Search for the cell housing the specified text and yield its [X, Y] center coordinate. 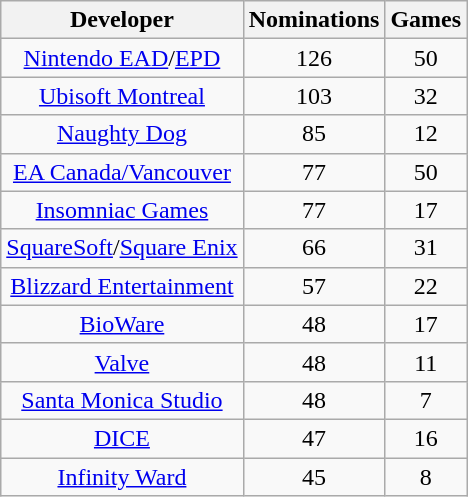
57 [314, 286]
12 [426, 134]
Infinity Ward [122, 477]
126 [314, 58]
Ubisoft Montreal [122, 96]
Valve [122, 362]
Nintendo EAD/EPD [122, 58]
SquareSoft/Square Enix [122, 248]
11 [426, 362]
Games [426, 20]
103 [314, 96]
47 [314, 438]
DICE [122, 438]
EA Canada/Vancouver [122, 172]
Developer [122, 20]
45 [314, 477]
7 [426, 400]
Santa Monica Studio [122, 400]
Naughty Dog [122, 134]
Nominations [314, 20]
31 [426, 248]
Insomniac Games [122, 210]
8 [426, 477]
Blizzard Entertainment [122, 286]
32 [426, 96]
22 [426, 286]
85 [314, 134]
BioWare [122, 324]
16 [426, 438]
66 [314, 248]
